Extract the (X, Y) coordinate from the center of the cell holding the provided text.  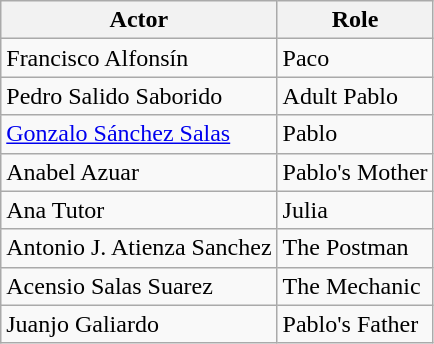
Actor (139, 20)
Paco (355, 58)
Pedro Salido Saborido (139, 96)
Antonio J. Atienza Sanchez (139, 248)
The Mechanic (355, 286)
Adult Pablo (355, 96)
Acensio Salas Suarez (139, 286)
Julia (355, 210)
Francisco Alfonsín (139, 58)
Pablo (355, 134)
Anabel Azuar (139, 172)
The Postman (355, 248)
Gonzalo Sánchez Salas (139, 134)
Pablo's Mother (355, 172)
Pablo's Father (355, 324)
Role (355, 20)
Ana Tutor (139, 210)
Juanjo Galiardo (139, 324)
